Pinpoint the cell where the given text exists, returning its [X, Y] midpoint coordinate. 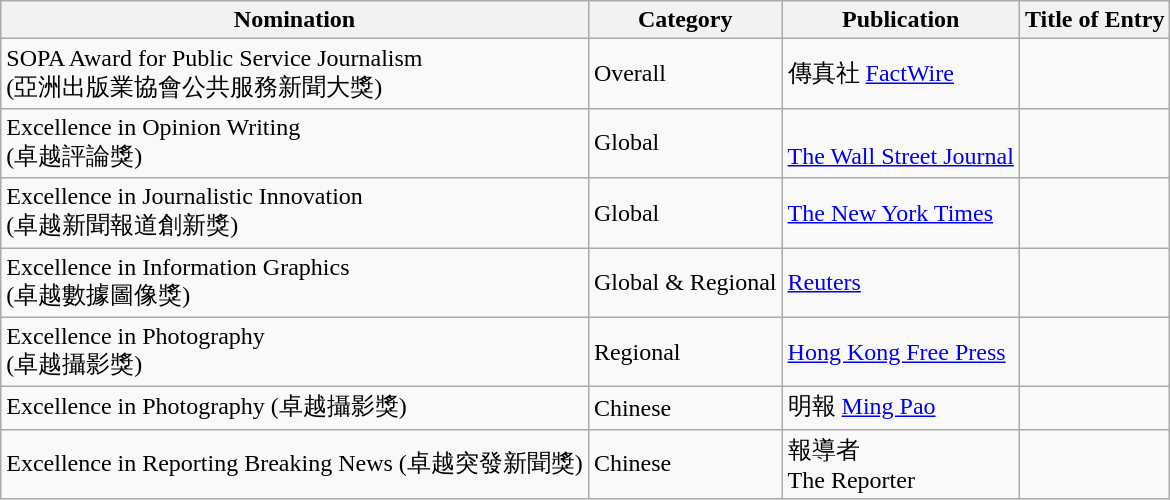
傳真社 FactWire [900, 74]
Reuters [900, 283]
Excellence in Photography (卓越攝影獎) [295, 408]
Publication [900, 20]
Global & Regional [685, 283]
The Wall Street Journal [900, 143]
Regional [685, 352]
Overall [685, 74]
The New York Times [900, 213]
SOPA Award for Public Service Journalism(亞洲出版業協會公共服務新聞大獎) [295, 74]
報導者The Reporter [900, 464]
Excellence in Information Graphics(卓越數據圖像獎) [295, 283]
Title of Entry [1094, 20]
Excellence in Photography(卓越攝影獎) [295, 352]
Hong Kong Free Press [900, 352]
Excellence in Opinion Writing(卓越評論獎) [295, 143]
Excellence in Journalistic Innovation(卓越新聞報道創新獎) [295, 213]
明報 Ming Pao [900, 408]
Nomination [295, 20]
Category [685, 20]
Excellence in Reporting Breaking News (卓越突發新聞獎) [295, 464]
